Scan for the cell matching the given text and deliver its [X, Y] coordinate at center. 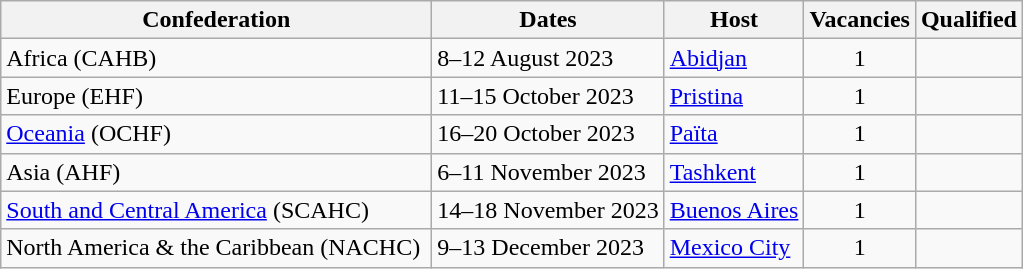
Confederation [216, 20]
Tashkent [734, 172]
Asia (AHF) [216, 172]
Oceania (OCHF) [216, 134]
8–12 August 2023 [548, 58]
16–20 October 2023 [548, 134]
Abidjan [734, 58]
Buenos Aires [734, 210]
Dates [548, 20]
South and Central America (SCAHC) [216, 210]
Africa (CAHB) [216, 58]
Pristina [734, 96]
Europe (EHF) [216, 96]
Vacancies [860, 20]
Host [734, 20]
Mexico City [734, 248]
Païta [734, 134]
North America & the Caribbean (NACHC) [216, 248]
11–15 October 2023 [548, 96]
6–11 November 2023 [548, 172]
14–18 November 2023 [548, 210]
Qualified [968, 20]
9–13 December 2023 [548, 248]
